From the cell containing the given text, extract its center point as [X, Y] coordinate. 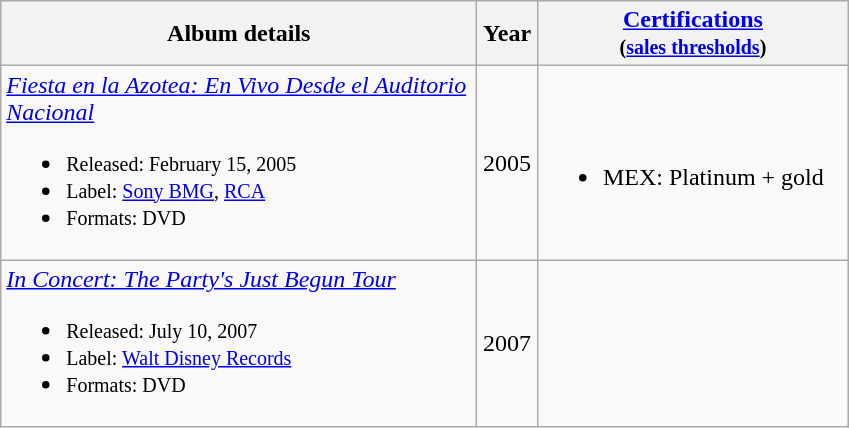
MEX: Platinum + gold [692, 163]
Year [508, 34]
Certifications(sales thresholds) [692, 34]
Album details [239, 34]
2005 [508, 163]
In Concert: The Party's Just Begun TourReleased: July 10, 2007Label: Walt Disney RecordsFormats: DVD [239, 344]
Fiesta en la Azotea: En Vivo Desde el Auditorio NacionalReleased: February 15, 2005Label: Sony BMG, RCAFormats: DVD [239, 163]
2007 [508, 344]
